Find where the given text appears and provide that cell's center as (X, Y) coordinate. 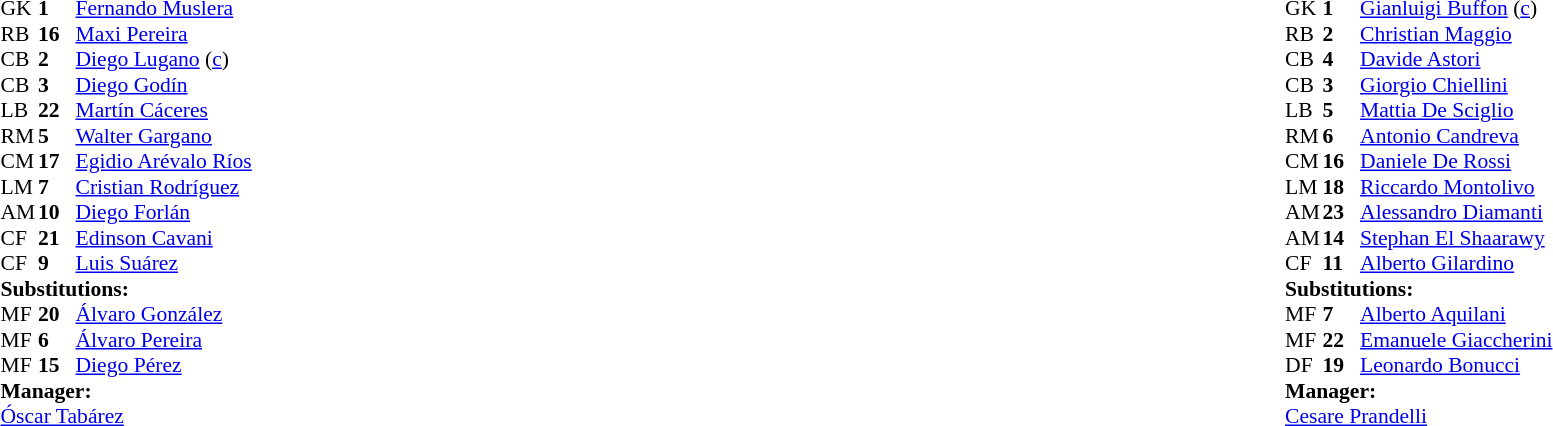
Christian Maggio (1456, 34)
Riccardo Montolivo (1456, 187)
15 (57, 365)
Giorgio Chiellini (1456, 85)
21 (57, 238)
Leonardo Bonucci (1456, 365)
Walter Gargano (164, 136)
Mattia De Sciglio (1456, 111)
Alberto Gilardino (1456, 263)
DF (1304, 365)
11 (1342, 263)
Alberto Aquilani (1456, 315)
17 (57, 161)
Diego Lugano (c) (164, 59)
23 (1342, 213)
4 (1342, 59)
9 (57, 263)
Emanuele Giaccherini (1456, 340)
Cristian Rodríguez (164, 187)
Edinson Cavani (164, 238)
14 (1342, 238)
Diego Godín (164, 85)
10 (57, 213)
Daniele De Rossi (1456, 161)
18 (1342, 187)
Egidio Arévalo Ríos (164, 161)
Antonio Candreva (1456, 136)
Diego Pérez (164, 365)
20 (57, 315)
Diego Forlán (164, 213)
Álvaro González (164, 315)
Martín Cáceres (164, 111)
Álvaro Pereira (164, 340)
Stephan El Shaarawy (1456, 238)
19 (1342, 365)
Davide Astori (1456, 59)
Maxi Pereira (164, 34)
Luis Suárez (164, 263)
Alessandro Diamanti (1456, 213)
